Identify which cell holds the provided text, then report its [x, y] central coordinate. 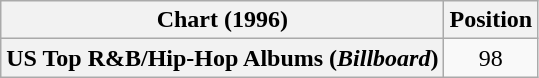
Chart (1996) [222, 20]
Position [491, 20]
98 [491, 58]
US Top R&B/Hip-Hop Albums (Billboard) [222, 58]
